Return [x, y] of the center of cell containing provided text 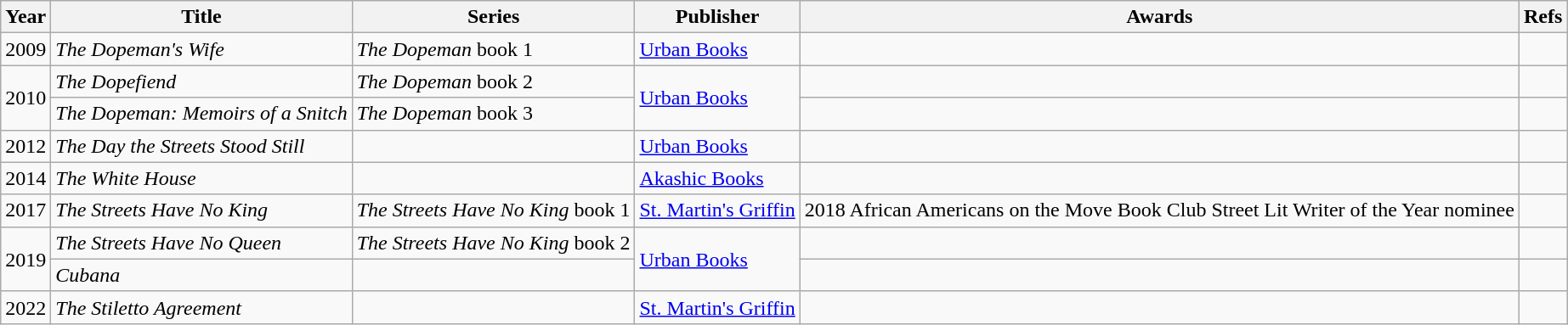
Publisher [717, 17]
2017 [25, 210]
The Streets Have No Queen [201, 243]
Year [25, 17]
2010 [25, 98]
2009 [25, 49]
The Streets Have No King [201, 210]
2012 [25, 146]
Series [493, 17]
The Stiletto Agreement [201, 307]
The Dopefiend [201, 81]
Title [201, 17]
The Dopeman book 2 [493, 81]
The Dopeman book 3 [493, 114]
2022 [25, 307]
Akashic Books [717, 178]
The White House [201, 178]
The Dopeman: Memoirs of a Snitch [201, 114]
Refs [1543, 17]
The Dopeman's Wife [201, 49]
The Day the Streets Stood Still [201, 146]
The Dopeman book 1 [493, 49]
2019 [25, 259]
2018 African Americans on the Move Book Club Street Lit Writer of the Year nominee [1159, 210]
Awards [1159, 17]
Cubana [201, 275]
2014 [25, 178]
The Streets Have No King book 1 [493, 210]
The Streets Have No King book 2 [493, 243]
